Extract the [X, Y] coordinate from the center of the cell holding the provided text.  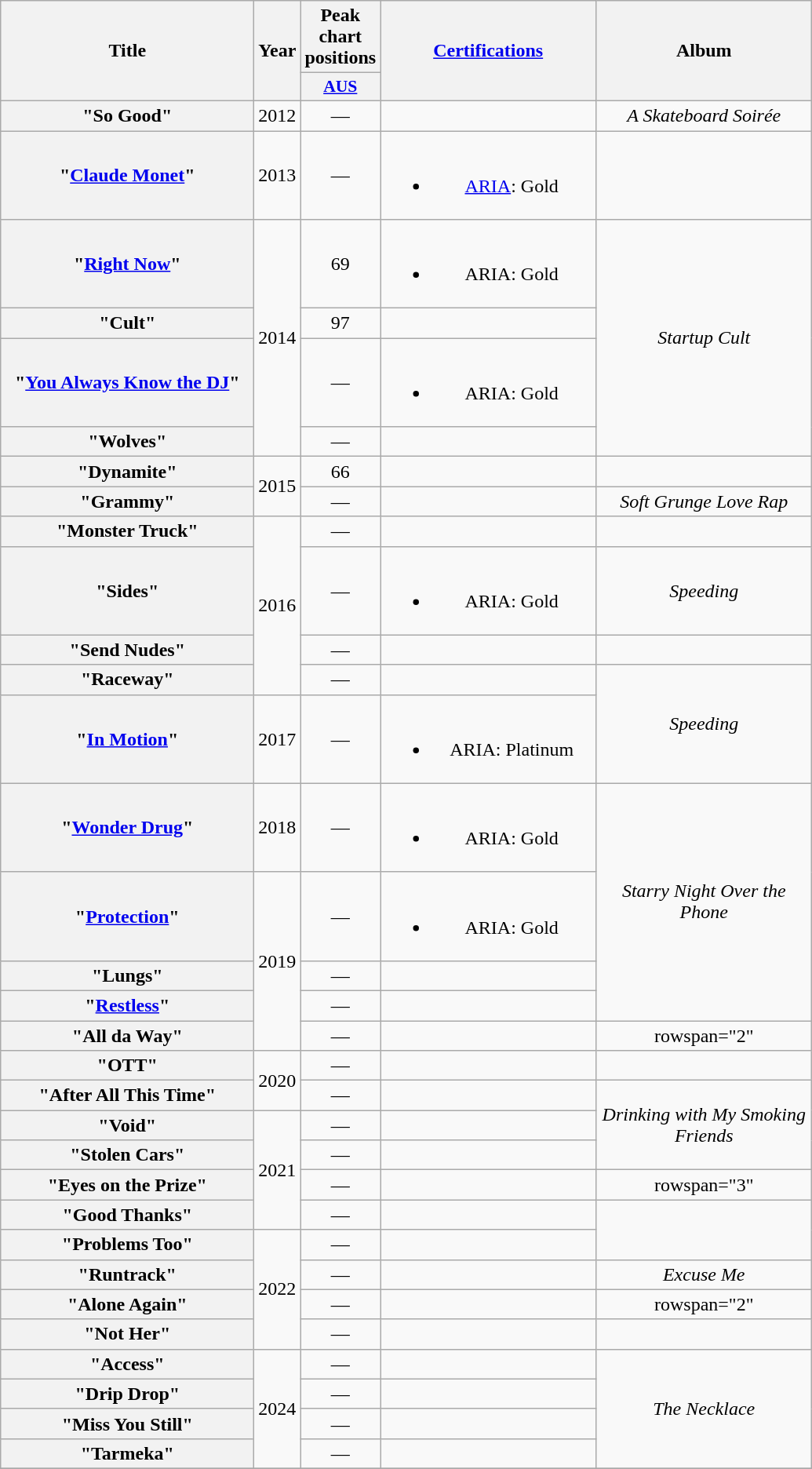
"Eyes on the Prize" [127, 1185]
"Cult" [127, 323]
"Protection" [127, 917]
"Miss You Still" [127, 1423]
"After All This Time" [127, 1095]
Peak chart positions [340, 37]
The Necklace [705, 1409]
Drinking with My Smoking Friends [705, 1125]
Title [127, 51]
"Runtrack" [127, 1274]
"Right Now" [127, 264]
2022 [278, 1289]
"Lungs" [127, 975]
"Wonder Drug" [127, 827]
2016 [278, 606]
AUS [340, 87]
"Wolves" [127, 442]
Startup Cult [705, 338]
"Send Nudes" [127, 650]
"Raceway" [127, 680]
"Good Thanks" [127, 1215]
"So Good" [127, 115]
"Monster Truck" [127, 531]
rowspan="3" [705, 1185]
2019 [278, 960]
"Stolen Cars" [127, 1155]
"In Motion" [127, 739]
2021 [278, 1170]
"OTT" [127, 1066]
A Skateboard Soirée [705, 115]
"Sides" [127, 590]
2018 [278, 827]
Excuse Me [705, 1274]
Starry Night Over the Phone [705, 902]
Album [705, 51]
2013 [278, 174]
"You Always Know the DJ" [127, 383]
2017 [278, 739]
"All da Way" [127, 1035]
97 [340, 323]
Soft Grunge Love Rap [705, 501]
2024 [278, 1409]
ARIA: Platinum [488, 739]
"Void" [127, 1125]
Year [278, 51]
66 [340, 472]
69 [340, 264]
"Tarmeka" [127, 1453]
"Claude Monet" [127, 174]
"Drip Drop" [127, 1394]
"Grammy" [127, 501]
"Access" [127, 1364]
"Not Her" [127, 1334]
"Alone Again" [127, 1304]
Certifications [488, 51]
"Problems Too" [127, 1245]
2014 [278, 338]
2015 [278, 487]
"Restless" [127, 1005]
"Dynamite" [127, 472]
2012 [278, 115]
2020 [278, 1081]
